Determine the [X, Y] coordinate at the center of the cell enclosing the given text.  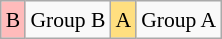
Group A [178, 20]
B [14, 20]
Group B [68, 20]
A [123, 20]
